Identify which cell holds the provided text, then report its (x, y) central coordinate. 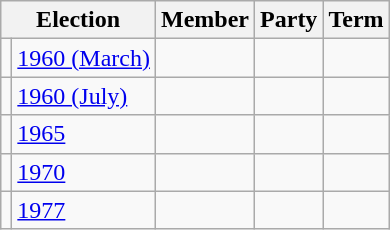
Election (78, 20)
1960 (March) (84, 58)
1965 (84, 134)
Term (356, 20)
1960 (July) (84, 96)
Member (206, 20)
1970 (84, 172)
1977 (84, 210)
Party (289, 20)
